Determine the [X, Y] coordinate at the center of the cell enclosing the given text.  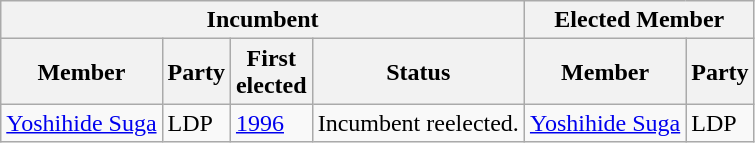
Incumbent reelected. [418, 123]
Firstelected [271, 72]
Incumbent [263, 20]
Status [418, 72]
1996 [271, 123]
Elected Member [639, 20]
